Output the [x, y] coordinate of the center of the cell containing the given text.  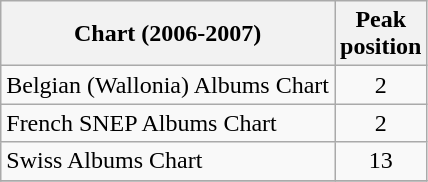
13 [380, 161]
Chart (2006-2007) [168, 34]
French SNEP Albums Chart [168, 123]
Peakposition [380, 34]
Belgian (Wallonia) Albums Chart [168, 85]
Swiss Albums Chart [168, 161]
